For the text-containing cell, return its midpoint in (X, Y) coordinate format. 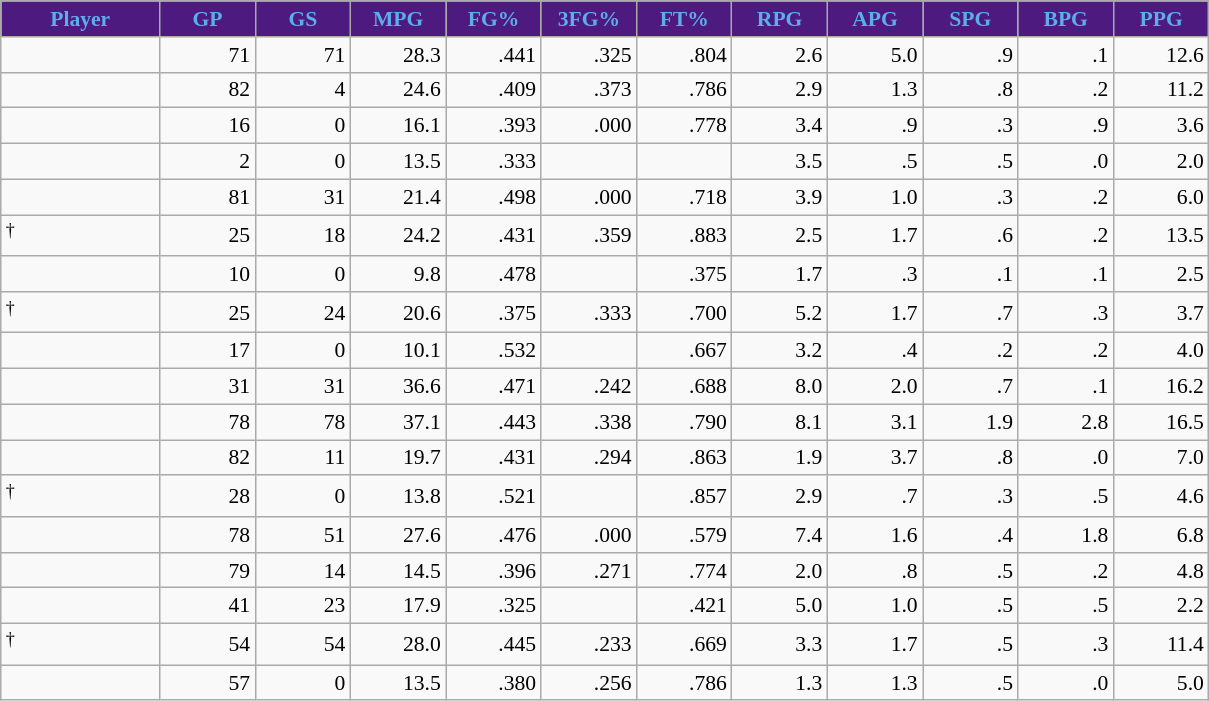
24 (302, 312)
APG (874, 19)
10.1 (398, 351)
12.6 (1161, 55)
.883 (684, 236)
.256 (588, 683)
GP (208, 19)
14 (302, 571)
.669 (684, 644)
19.7 (398, 458)
.521 (494, 496)
3.5 (780, 162)
.441 (494, 55)
28 (208, 496)
11 (302, 458)
.718 (684, 197)
1.8 (1066, 535)
36.6 (398, 387)
.373 (588, 90)
.478 (494, 274)
4.8 (1161, 571)
.443 (494, 422)
4 (302, 90)
41 (208, 606)
.409 (494, 90)
5.2 (780, 312)
.396 (494, 571)
3.2 (780, 351)
.498 (494, 197)
2 (208, 162)
.471 (494, 387)
57 (208, 683)
16.1 (398, 126)
24.6 (398, 90)
.393 (494, 126)
.863 (684, 458)
Player (80, 19)
RPG (780, 19)
10 (208, 274)
6.0 (1161, 197)
51 (302, 535)
.778 (684, 126)
18 (302, 236)
7.4 (780, 535)
3.4 (780, 126)
17.9 (398, 606)
BPG (1066, 19)
3.6 (1161, 126)
2.6 (780, 55)
3FG% (588, 19)
16.5 (1161, 422)
.476 (494, 535)
81 (208, 197)
8.1 (780, 422)
.294 (588, 458)
PPG (1161, 19)
28.0 (398, 644)
.271 (588, 571)
14.5 (398, 571)
4.6 (1161, 496)
13.8 (398, 496)
.445 (494, 644)
.857 (684, 496)
16.2 (1161, 387)
GS (302, 19)
.579 (684, 535)
.688 (684, 387)
.774 (684, 571)
MPG (398, 19)
.233 (588, 644)
3.9 (780, 197)
.421 (684, 606)
21.4 (398, 197)
FG% (494, 19)
.804 (684, 55)
79 (208, 571)
.532 (494, 351)
17 (208, 351)
1.6 (874, 535)
20.6 (398, 312)
11.2 (1161, 90)
.6 (970, 236)
23 (302, 606)
6.8 (1161, 535)
3.3 (780, 644)
.338 (588, 422)
9.8 (398, 274)
7.0 (1161, 458)
16 (208, 126)
.667 (684, 351)
.380 (494, 683)
27.6 (398, 535)
4.0 (1161, 351)
.242 (588, 387)
2.2 (1161, 606)
28.3 (398, 55)
FT% (684, 19)
8.0 (780, 387)
37.1 (398, 422)
SPG (970, 19)
2.8 (1066, 422)
.700 (684, 312)
3.1 (874, 422)
.790 (684, 422)
24.2 (398, 236)
11.4 (1161, 644)
.359 (588, 236)
